Pinpoint the cell where the given text exists, returning its (x, y) midpoint coordinate. 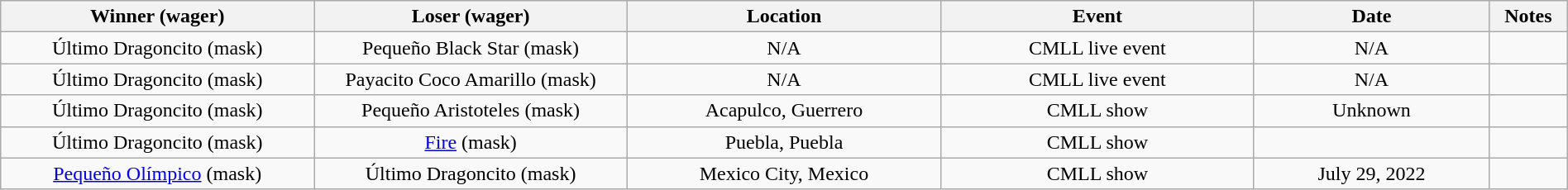
Date (1371, 17)
Fire (mask) (471, 142)
July 29, 2022 (1371, 173)
Puebla, Puebla (784, 142)
Pequeño Aristoteles (mask) (471, 111)
Location (784, 17)
Acapulco, Guerrero (784, 111)
Payacito Coco Amarillo (mask) (471, 79)
Notes (1528, 17)
Pequeño Olímpico (mask) (157, 173)
Winner (wager) (157, 17)
Unknown (1371, 111)
Loser (wager) (471, 17)
Event (1097, 17)
Pequeño Black Star (mask) (471, 48)
Mexico City, Mexico (784, 173)
